Locate the cell with the specified text and output its [x, y] center coordinate. 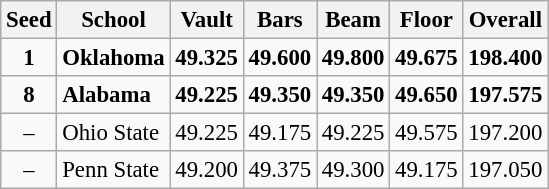
49.675 [426, 58]
Beam [354, 20]
Ohio State [114, 133]
197.575 [506, 95]
49.600 [280, 58]
197.200 [506, 133]
Penn State [114, 170]
Overall [506, 20]
49.650 [426, 95]
Oklahoma [114, 58]
49.300 [354, 170]
49.800 [354, 58]
Vault [206, 20]
8 [29, 95]
Seed [29, 20]
198.400 [506, 58]
Bars [280, 20]
49.325 [206, 58]
197.050 [506, 170]
1 [29, 58]
Alabama [114, 95]
49.375 [280, 170]
Floor [426, 20]
School [114, 20]
49.575 [426, 133]
49.200 [206, 170]
